Extract the (x, y) coordinate from the center of the cell holding the provided text.  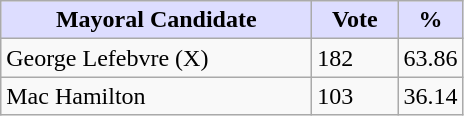
Mayoral Candidate (156, 20)
63.86 (430, 58)
182 (355, 58)
Vote (355, 20)
103 (355, 96)
George Lefebvre (X) (156, 58)
Mac Hamilton (156, 96)
36.14 (430, 96)
% (430, 20)
